Capture the cell that displays the provided text and extract its (x, y) central coordinate. 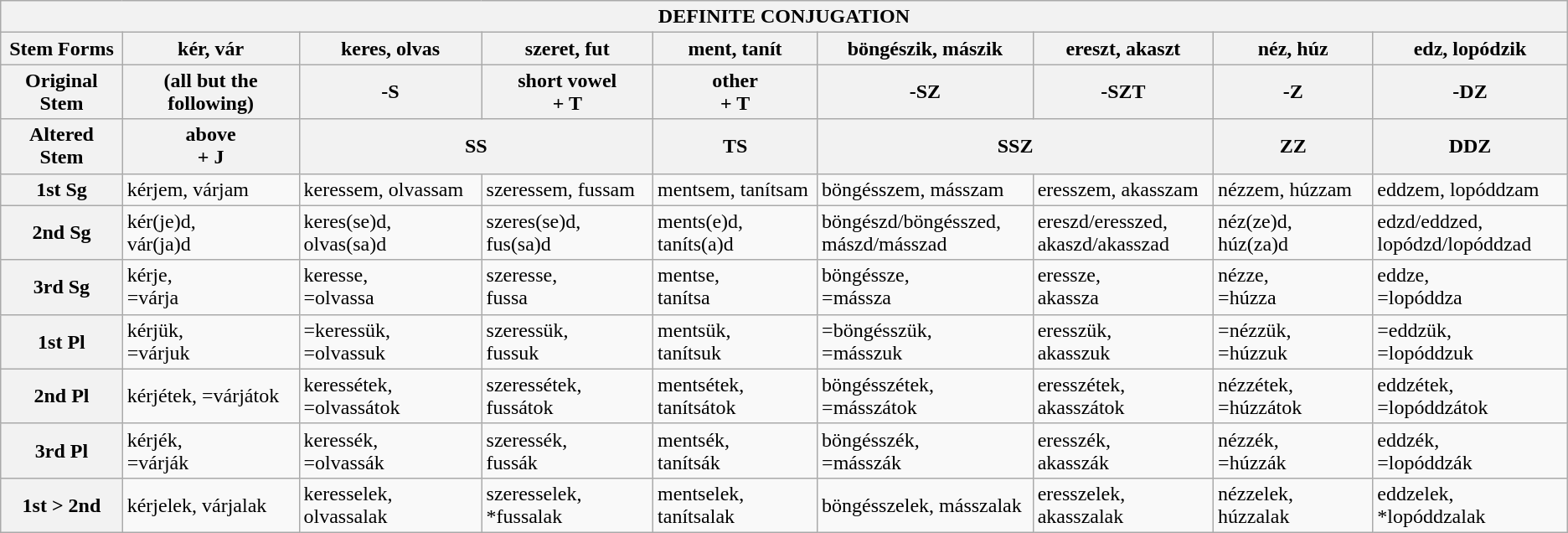
keresse,=olvassa (390, 287)
kérjük,=várjuk (211, 342)
mentsék,tanítsák (735, 451)
szeressem, fussam (568, 189)
mentse,tanítsa (735, 287)
=keressük,=olvassuk (390, 342)
TS (735, 146)
Altered Stem (62, 146)
above+ J (211, 146)
szeres(se)d,fus(sa)d (568, 233)
-SZ (926, 92)
keressem, olvassam (390, 189)
nézzem, húzzam (1293, 189)
ZZ (1293, 146)
ereszd/eresszed,akaszd/akasszad (1122, 233)
eddzem, lopóddzam (1471, 189)
eddze,=lopóddza (1471, 287)
2nd Sg (62, 233)
other+ T (735, 92)
ment, tanít (735, 49)
keres, olvas (390, 49)
3rd Sg (62, 287)
=böngésszük,=másszuk (926, 342)
mentsem, tanítsam (735, 189)
edz, lopódzik (1471, 49)
mentsétek, tanítsátok (735, 396)
böngésszétek, =másszátok (926, 396)
eresszétek, akasszátok (1122, 396)
böngésszék,=másszák (926, 451)
szeressük,fussuk (568, 342)
(all but the following) (211, 92)
keressék,=olvassák (390, 451)
-DZ (1471, 92)
ereszt, akaszt (1122, 49)
eddzelek, *lopóddzalak (1471, 505)
DDZ (1471, 146)
kérjétek, =várjátok (211, 396)
böngészik, mászik (926, 49)
mentsük,tanítsuk (735, 342)
eresszék,akasszák (1122, 451)
böngészd/böngésszed,mászd/másszad (926, 233)
=nézzük,=húzzuk (1293, 342)
böngésszelek, másszalak (926, 505)
keressétek, =olvassátok (390, 396)
kérje,=várja (211, 287)
=eddzük,=lopóddzuk (1471, 342)
nézzelek, húzzalak (1293, 505)
SSZ (1015, 146)
SS (476, 146)
szeresselek, *fussalak (568, 505)
szeressétek, fussátok (568, 396)
3rd Pl (62, 451)
kérjék,=várják (211, 451)
kérjelek, várjalak (211, 505)
néz, húz (1293, 49)
1st Sg (62, 189)
-S (390, 92)
keres(se)d,olvas(sa)d (390, 233)
-Z (1293, 92)
eresszük,akasszuk (1122, 342)
szeressék,fussák (568, 451)
szeret, fut (568, 49)
néz(ze)d,húz(za)d (1293, 233)
1st Pl (62, 342)
kérjem, várjam (211, 189)
1st > 2nd (62, 505)
nézze,=húzza (1293, 287)
2nd Pl (62, 396)
szeresse,fussa (568, 287)
keresselek, olvassalak (390, 505)
-SZT (1122, 92)
böngéssze,=mássza (926, 287)
nézzétek, =húzzátok (1293, 396)
ments(e)d,taníts(a)d (735, 233)
eresszelek, akasszalak (1122, 505)
kér(je)d,vár(ja)d (211, 233)
edzd/eddzed,lopódzd/lopóddzad (1471, 233)
Original Stem (62, 92)
eressze,akassza (1122, 287)
mentselek, tanítsalak (735, 505)
kér, vár (211, 49)
eresszem, akasszam (1122, 189)
nézzék,=húzzák (1293, 451)
eddzék,=lopóddzák (1471, 451)
böngésszem, másszam (926, 189)
short vowel+ T (568, 92)
Stem Forms (62, 49)
eddzétek, =lopóddzátok (1471, 396)
DEFINITE CONJUGATION (784, 17)
